Identify which cell holds the provided text, then report its [x, y] central coordinate. 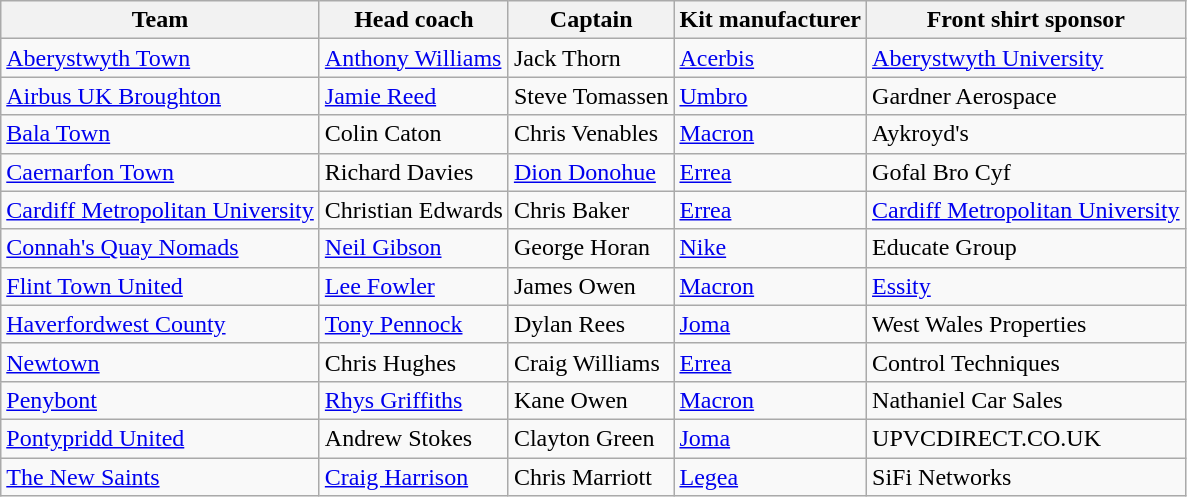
Legea [770, 477]
Airbus UK Broughton [160, 96]
Dion Donohue [591, 172]
Clayton Green [591, 438]
Aykroyd's [1026, 134]
Colin Caton [414, 134]
Chris Marriott [591, 477]
Jack Thorn [591, 58]
Aberystwyth Town [160, 58]
Umbro [770, 96]
Neil Gibson [414, 248]
Steve Tomassen [591, 96]
Chris Baker [591, 210]
Craig Harrison [414, 477]
Anthony Williams [414, 58]
Penybont [160, 400]
Rhys Griffiths [414, 400]
Dylan Rees [591, 324]
Jamie Reed [414, 96]
Newtown [160, 362]
Captain [591, 20]
Christian Edwards [414, 210]
West Wales Properties [1026, 324]
Aberystwyth University [1026, 58]
Haverfordwest County [160, 324]
Team [160, 20]
Kane Owen [591, 400]
Gofal Bro Cyf [1026, 172]
SiFi Networks [1026, 477]
Chris Venables [591, 134]
Nike [770, 248]
Gardner Aerospace [1026, 96]
Flint Town United [160, 286]
Chris Hughes [414, 362]
Richard Davies [414, 172]
Essity [1026, 286]
Connah's Quay Nomads [160, 248]
Head coach [414, 20]
Control Techniques [1026, 362]
The New Saints [160, 477]
UPVCDIRECT.CO.UK [1026, 438]
Craig Williams [591, 362]
Pontypridd United [160, 438]
Andrew Stokes [414, 438]
Tony Pennock [414, 324]
Educate Group [1026, 248]
Caernarfon Town [160, 172]
Kit manufacturer [770, 20]
George Horan [591, 248]
James Owen [591, 286]
Bala Town [160, 134]
Nathaniel Car Sales [1026, 400]
Front shirt sponsor [1026, 20]
Acerbis [770, 58]
Lee Fowler [414, 286]
